Capture the cell that displays the provided text and extract its [X, Y] central coordinate. 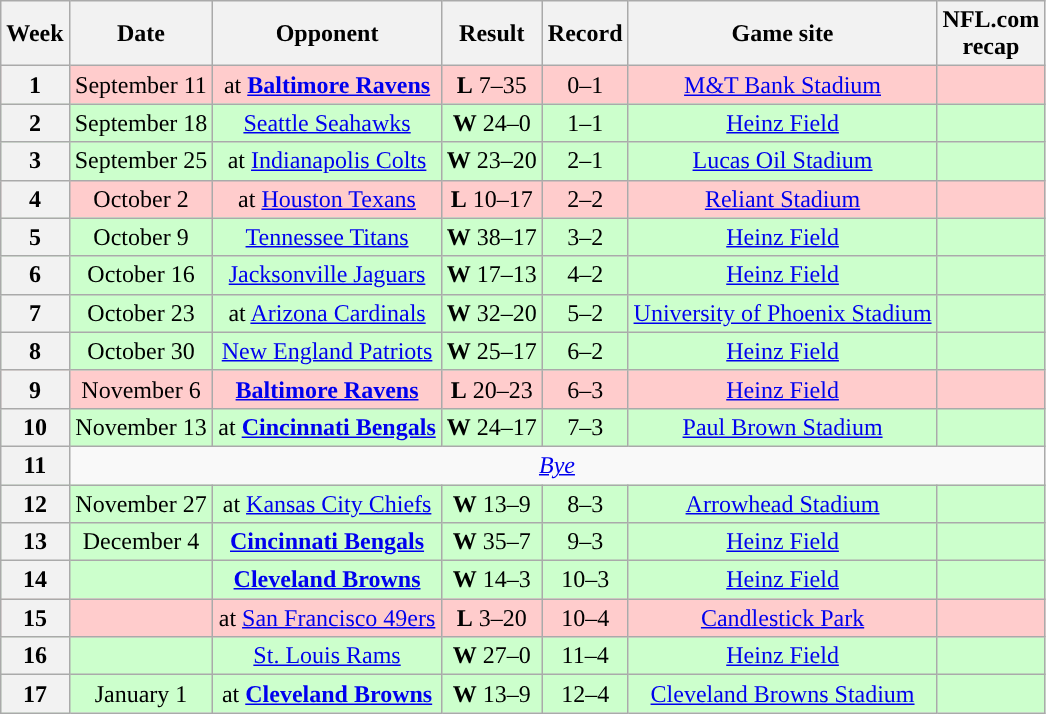
9–3 [585, 542]
New England Patriots [327, 351]
12 [35, 503]
November 27 [141, 503]
at Baltimore Ravens [327, 85]
Baltimore Ravens [327, 389]
W 24–0 [492, 123]
Cincinnati Bengals [327, 542]
Date [141, 34]
11 [35, 465]
NFL.comrecap [991, 34]
5 [35, 237]
4–2 [585, 275]
W 24–17 [492, 427]
W 27–0 [492, 656]
2–2 [585, 199]
Opponent [327, 34]
Record [585, 34]
Lucas Oil Stadium [782, 161]
at San Francisco 49ers [327, 618]
L 20–23 [492, 389]
September 11 [141, 85]
6–3 [585, 389]
at Cleveland Browns [327, 694]
November 13 [141, 427]
1–1 [585, 123]
6–2 [585, 351]
Game site [782, 34]
W 17–13 [492, 275]
11–4 [585, 656]
September 25 [141, 161]
at Arizona Cardinals [327, 313]
January 1 [141, 694]
Cleveland Browns [327, 580]
10–4 [585, 618]
October 23 [141, 313]
7–3 [585, 427]
October 9 [141, 237]
9 [35, 389]
W 14–3 [492, 580]
3–2 [585, 237]
November 6 [141, 389]
September 18 [141, 123]
Paul Brown Stadium [782, 427]
1 [35, 85]
L 3–20 [492, 618]
October 30 [141, 351]
14 [35, 580]
2–1 [585, 161]
at Houston Texans [327, 199]
5–2 [585, 313]
December 4 [141, 542]
15 [35, 618]
October 2 [141, 199]
2 [35, 123]
Cleveland Browns Stadium [782, 694]
Seattle Seahawks [327, 123]
8 [35, 351]
4 [35, 199]
L 7–35 [492, 85]
at Cincinnati Bengals [327, 427]
W 32–20 [492, 313]
W 38–17 [492, 237]
Arrowhead Stadium [782, 503]
Bye [557, 465]
October 16 [141, 275]
W 35–7 [492, 542]
10 [35, 427]
at Kansas City Chiefs [327, 503]
Week [35, 34]
L 10–17 [492, 199]
6 [35, 275]
16 [35, 656]
Reliant Stadium [782, 199]
7 [35, 313]
3 [35, 161]
Jacksonville Jaguars [327, 275]
Tennessee Titans [327, 237]
M&T Bank Stadium [782, 85]
0–1 [585, 85]
at Indianapolis Colts [327, 161]
University of Phoenix Stadium [782, 313]
Result [492, 34]
17 [35, 694]
8–3 [585, 503]
13 [35, 542]
W 25–17 [492, 351]
Candlestick Park [782, 618]
12–4 [585, 694]
W 23–20 [492, 161]
St. Louis Rams [327, 656]
10–3 [585, 580]
